Scan for the cell matching the given text and deliver its (X, Y) coordinate at center. 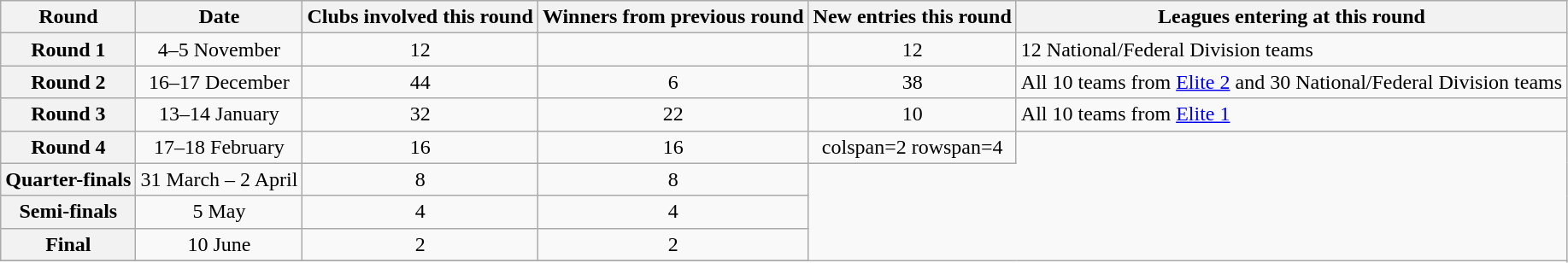
4–5 November (219, 50)
Winners from previous round (673, 17)
6 (673, 82)
Quarter-finals (68, 179)
13–14 January (219, 114)
22 (673, 114)
Leagues entering at this round (1291, 17)
10 June (219, 244)
Clubs involved this round (420, 17)
5 May (219, 212)
31 March – 2 April (219, 179)
10 (913, 114)
Round 3 (68, 114)
Final (68, 244)
Date (219, 17)
38 (913, 82)
Semi-finals (68, 212)
Round (68, 17)
Round 2 (68, 82)
12 National/Federal Division teams (1291, 50)
Round 1 (68, 50)
16–17 December (219, 82)
colspan=2 rowspan=4 (913, 147)
44 (420, 82)
All 10 teams from Elite 1 (1291, 114)
Round 4 (68, 147)
17–18 February (219, 147)
32 (420, 114)
All 10 teams from Elite 2 and 30 National/Federal Division teams (1291, 82)
New entries this round (913, 17)
